Determine the [X, Y] coordinate at the center of the cell enclosing the given text.  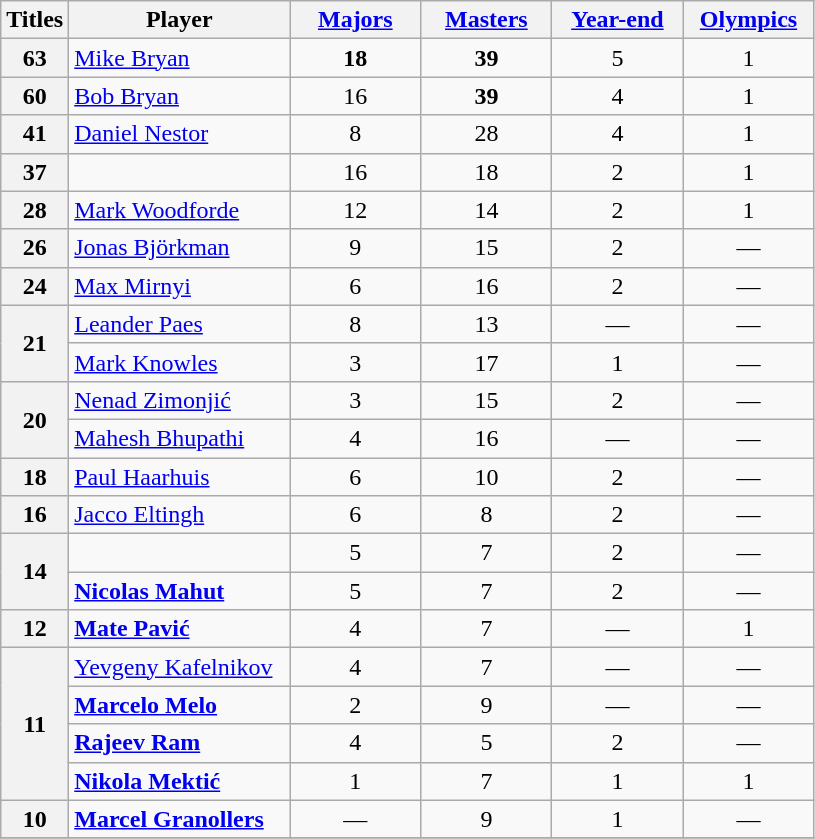
Marcelo Melo [180, 705]
Marcel Granollers [180, 819]
Mate Pavić [180, 629]
Jacco Eltingh [180, 515]
Player [180, 20]
Olympics [748, 20]
26 [35, 248]
Daniel Nestor [180, 134]
Nikola Mektić [180, 781]
Masters [486, 20]
Mark Woodforde [180, 210]
11 [35, 724]
Paul Haarhuis [180, 477]
Mark Knowles [180, 362]
63 [35, 58]
20 [35, 419]
37 [35, 172]
Jonas Björkman [180, 248]
Nicolas Mahut [180, 591]
Mahesh Bhupathi [180, 438]
17 [486, 362]
21 [35, 343]
Yevgeny Kafelnikov [180, 667]
Titles [35, 20]
Leander Paes [180, 324]
13 [486, 324]
Bob Bryan [180, 96]
41 [35, 134]
Nenad Zimonjić [180, 400]
Rajeev Ram [180, 743]
24 [35, 286]
Year-end [618, 20]
Majors [356, 20]
Max Mirnyi [180, 286]
60 [35, 96]
Mike Bryan [180, 58]
